Identify which cell holds the provided text, then report its [x, y] central coordinate. 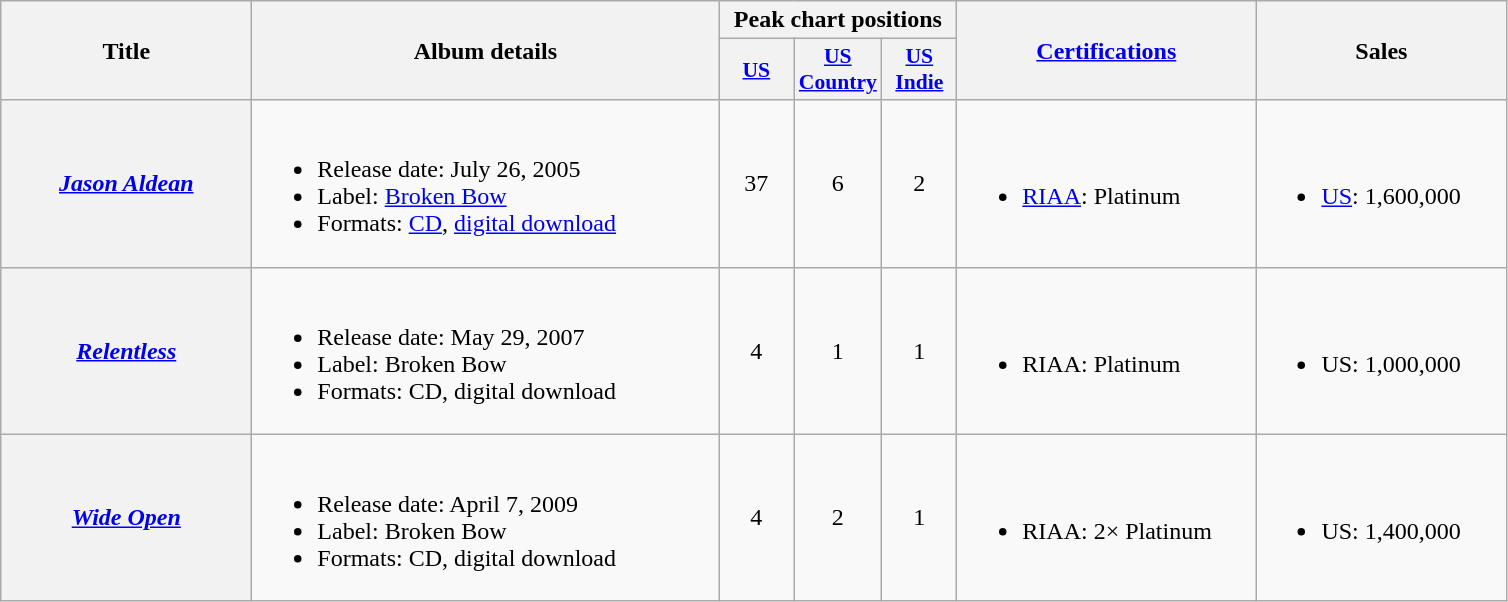
US [756, 70]
US: 1,600,000 [1382, 184]
US: 1,400,000 [1382, 518]
37 [756, 184]
Sales [1382, 50]
Release date: April 7, 2009Label: Broken BowFormats: CD, digital download [486, 518]
USIndie [920, 70]
Release date: May 29, 2007Label: Broken BowFormats: CD, digital download [486, 350]
Certifications [1106, 50]
US Country [838, 70]
Release date: July 26, 2005Label: Broken BowFormats: CD, digital download [486, 184]
Title [126, 50]
Peak chart positions [838, 20]
US: 1,000,000 [1382, 350]
Jason Aldean [126, 184]
Album details [486, 50]
Relentless [126, 350]
Wide Open [126, 518]
6 [838, 184]
RIAA: 2× Platinum [1106, 518]
